Return the [x, y] coordinate for the center point of the cell that contains the specified text.  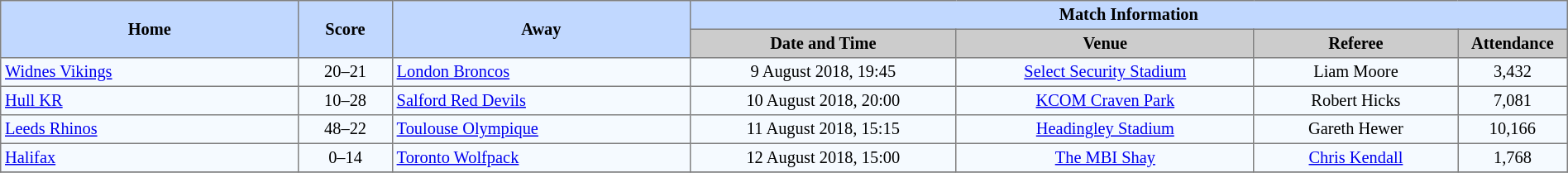
9 August 2018, 19:45 [823, 72]
7,081 [1513, 100]
12 August 2018, 15:00 [823, 157]
0–14 [346, 157]
10,166 [1513, 129]
Halifax [150, 157]
10–28 [346, 100]
Referee [1355, 43]
Date and Time [823, 43]
10 August 2018, 20:00 [823, 100]
Home [150, 30]
Salford Red Devils [541, 100]
Select Security Stadium [1105, 72]
Match Information [1128, 15]
Liam Moore [1355, 72]
The MBI Shay [1105, 157]
Toronto Wolfpack [541, 157]
Robert Hicks [1355, 100]
Chris Kendall [1355, 157]
Score [346, 30]
Widnes Vikings [150, 72]
Toulouse Olympique [541, 129]
London Broncos [541, 72]
Headingley Stadium [1105, 129]
Hull KR [150, 100]
Leeds Rhinos [150, 129]
KCOM Craven Park [1105, 100]
48–22 [346, 129]
1,768 [1513, 157]
11 August 2018, 15:15 [823, 129]
Venue [1105, 43]
Away [541, 30]
20–21 [346, 72]
Attendance [1513, 43]
3,432 [1513, 72]
Gareth Hewer [1355, 129]
